Search for the cell housing the specified text and yield its [x, y] center coordinate. 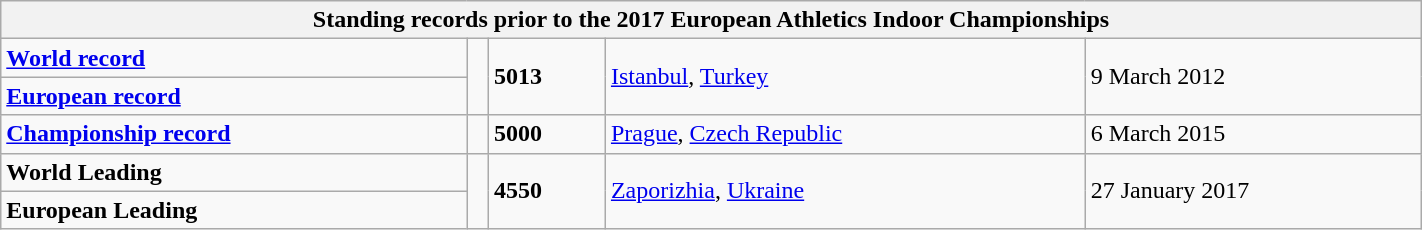
27 January 2017 [1253, 191]
5013 [548, 77]
European Leading [234, 210]
Istanbul, Turkey [845, 77]
World record [234, 58]
Championship record [234, 134]
European record [234, 96]
6 March 2015 [1253, 134]
Prague, Czech Republic [845, 134]
5000 [548, 134]
Standing records prior to the 2017 European Athletics Indoor Championships [711, 20]
World Leading [234, 172]
9 March 2012 [1253, 77]
4550 [548, 191]
Zaporizhia, Ukraine [845, 191]
